Return (X, Y) of the center of cell containing provided text 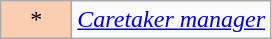
Caretaker manager (172, 20)
* (36, 20)
